Output the [x, y] coordinate of the center of the cell containing the given text.  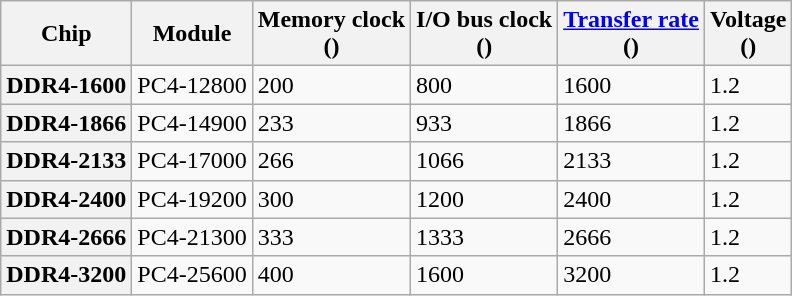
233 [331, 123]
400 [331, 275]
2133 [632, 161]
266 [331, 161]
DDR4-2666 [66, 237]
DDR4-2400 [66, 199]
PC4-17000 [192, 161]
800 [484, 85]
DDR4-1600 [66, 85]
PC4-21300 [192, 237]
DDR4-3200 [66, 275]
300 [331, 199]
3200 [632, 275]
Memory clock() [331, 34]
PC4-19200 [192, 199]
DDR4-1866 [66, 123]
1866 [632, 123]
PC4-14900 [192, 123]
DDR4-2133 [66, 161]
200 [331, 85]
I/O bus clock() [484, 34]
933 [484, 123]
1066 [484, 161]
Module [192, 34]
1333 [484, 237]
1200 [484, 199]
Chip [66, 34]
PC4-25600 [192, 275]
PC4-12800 [192, 85]
2400 [632, 199]
Voltage() [748, 34]
Transfer rate() [632, 34]
2666 [632, 237]
333 [331, 237]
